Find where the given text appears and provide that cell's center as [x, y] coordinate. 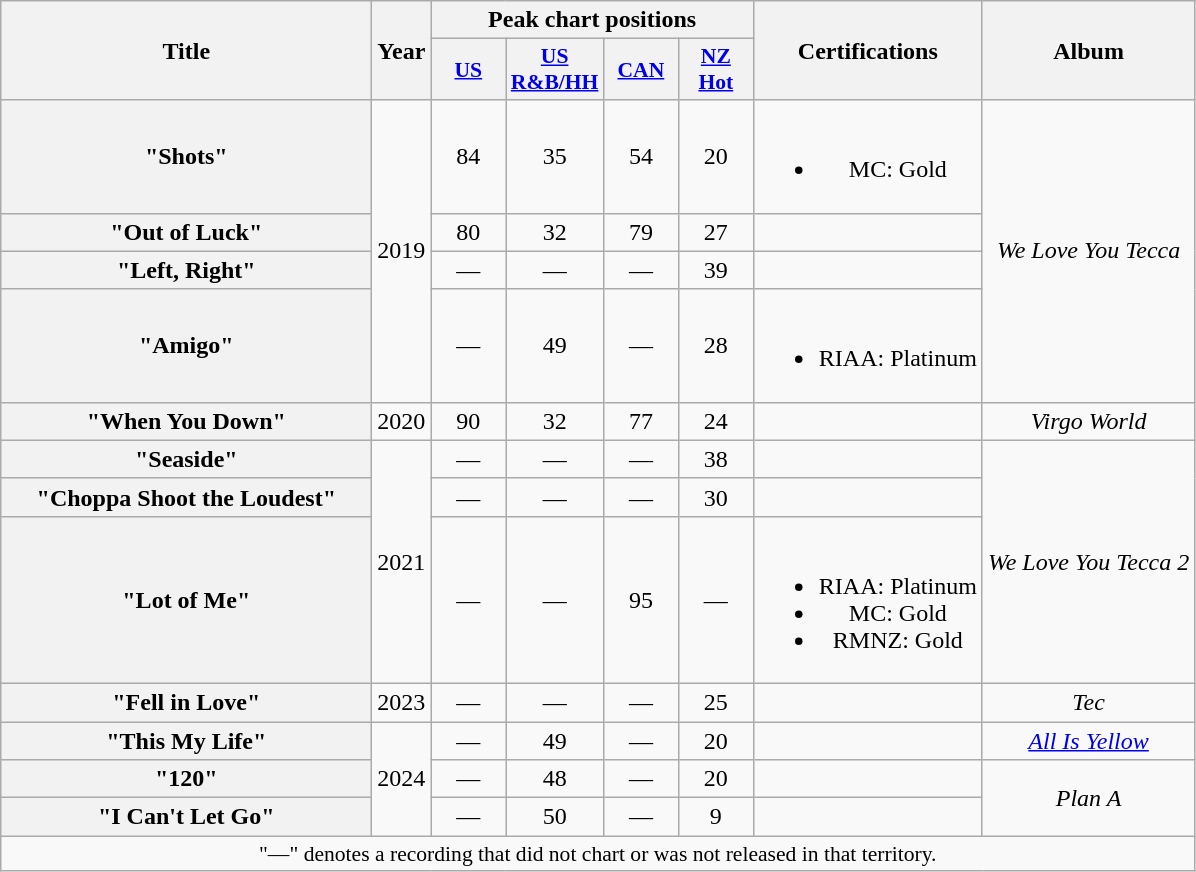
Virgo World [1088, 421]
30 [716, 497]
90 [468, 421]
38 [716, 459]
All Is Yellow [1088, 741]
CAN [640, 70]
77 [640, 421]
RIAA: Platinum [868, 346]
Certifications [868, 50]
"Left, Right" [186, 270]
"Amigo" [186, 346]
"Shots" [186, 156]
9 [716, 817]
USR&B/HH [555, 70]
28 [716, 346]
2024 [402, 779]
"120" [186, 779]
50 [555, 817]
US [468, 70]
We Love You Tecca 2 [1088, 562]
RIAA: PlatinumMC: GoldRMNZ: Gold [868, 600]
"Out of Luck" [186, 232]
24 [716, 421]
79 [640, 232]
"I Can't Let Go" [186, 817]
95 [640, 600]
54 [640, 156]
"When You Down" [186, 421]
"Lot of Me" [186, 600]
27 [716, 232]
"—" denotes a recording that did not chart or was not released in that territory. [598, 854]
25 [716, 702]
2021 [402, 562]
NZHot [716, 70]
2023 [402, 702]
"This My Life" [186, 741]
84 [468, 156]
48 [555, 779]
MC: Gold [868, 156]
2019 [402, 251]
Tec [1088, 702]
"Fell in Love" [186, 702]
80 [468, 232]
Year [402, 50]
Album [1088, 50]
2020 [402, 421]
"Choppa Shoot the Loudest" [186, 497]
We Love You Tecca [1088, 251]
39 [716, 270]
Title [186, 50]
Plan A [1088, 798]
"Seaside" [186, 459]
35 [555, 156]
Peak chart positions [592, 20]
